Output the [X, Y] coordinate of the center of the cell containing the given text.  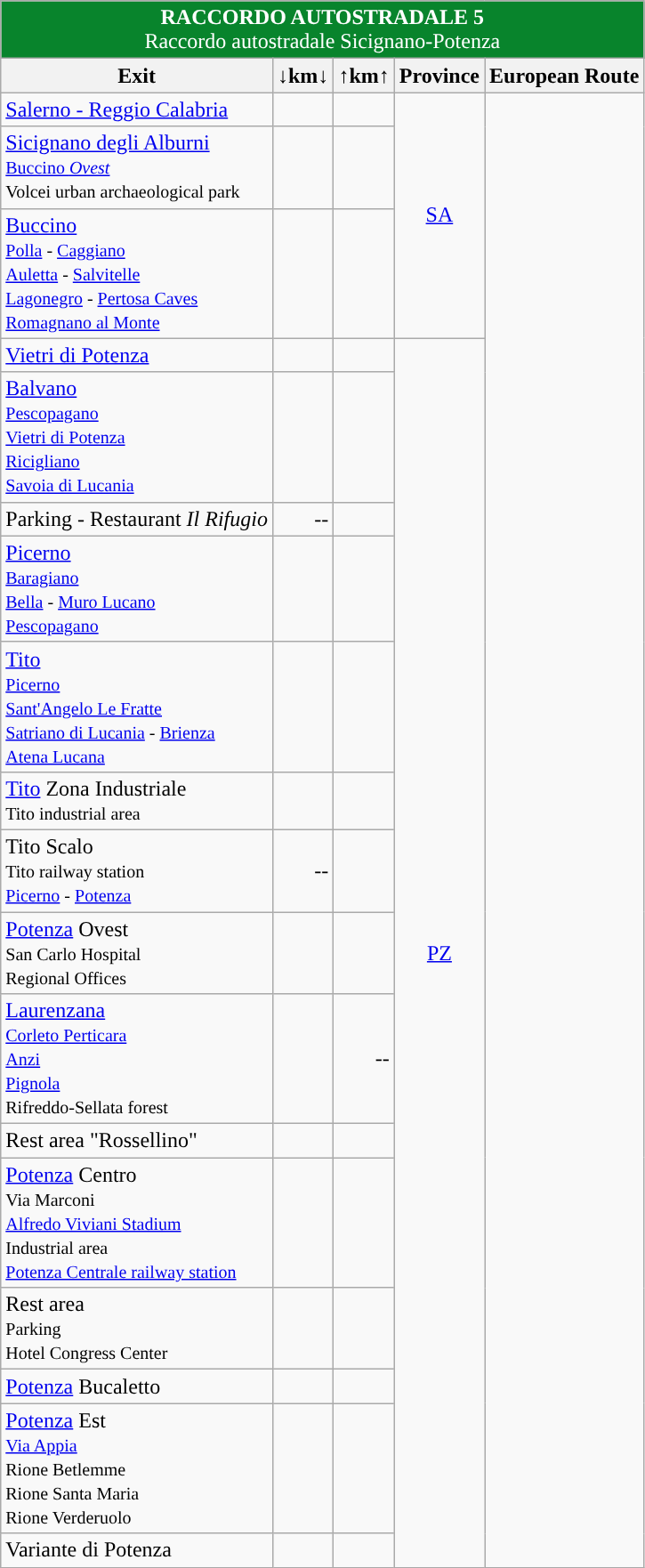
Sicignano degli Alburni Buccino Ovest Volcei urban archaeological park [137, 167]
Potenza Bucaletto [137, 1386]
PZ [439, 952]
Potenza Centro Via Marconi Alfredo Viviani Stadium Industrial area Potenza Centrale railway station [137, 1223]
Tito Zona Industriale Tito industrial area [137, 801]
Vietri di Potenza [137, 355]
↑km↑ [364, 76]
Balvano PescopaganoVietri di PotenzaRiciglianoSavoia di Lucania [137, 437]
Rest area Parking Hotel Congress Center [137, 1329]
LaurenzanaCorleto PerticaraAnziPignola Rifreddo-Sellata forest [137, 1059]
Province [439, 76]
Exit [137, 76]
Picerno BaragianoBella - Muro Lucano Pescopagano [137, 589]
↓km↓ [302, 76]
European Route [564, 76]
Buccino Polla - CaggianoAuletta - Salvitelle Lagonegro - Pertosa CavesRomagnano al Monte [137, 273]
Tito Scalo Tito railway station Picerno - Potenza [137, 870]
SA [439, 215]
RACCORDO AUTOSTRADALE 5Raccordo autostradale Sicignano-Potenza [322, 30]
Salerno - Reggio Calabria [137, 109]
Tito Picerno Sant'Angelo Le Fratte Satriano di Lucania - Brienza Atena Lucana [137, 707]
Variante di Potenza [137, 1550]
Potenza Est Via AppiaRione BetlemmeRione Santa MariaRione Verderuolo [137, 1468]
Parking - Restaurant Il Rifugio [137, 519]
Potenza Ovest San Carlo HospitalRegional Offices [137, 952]
Rest area "Rossellino" [137, 1141]
